Pinpoint the cell where the given text exists, returning its (X, Y) midpoint coordinate. 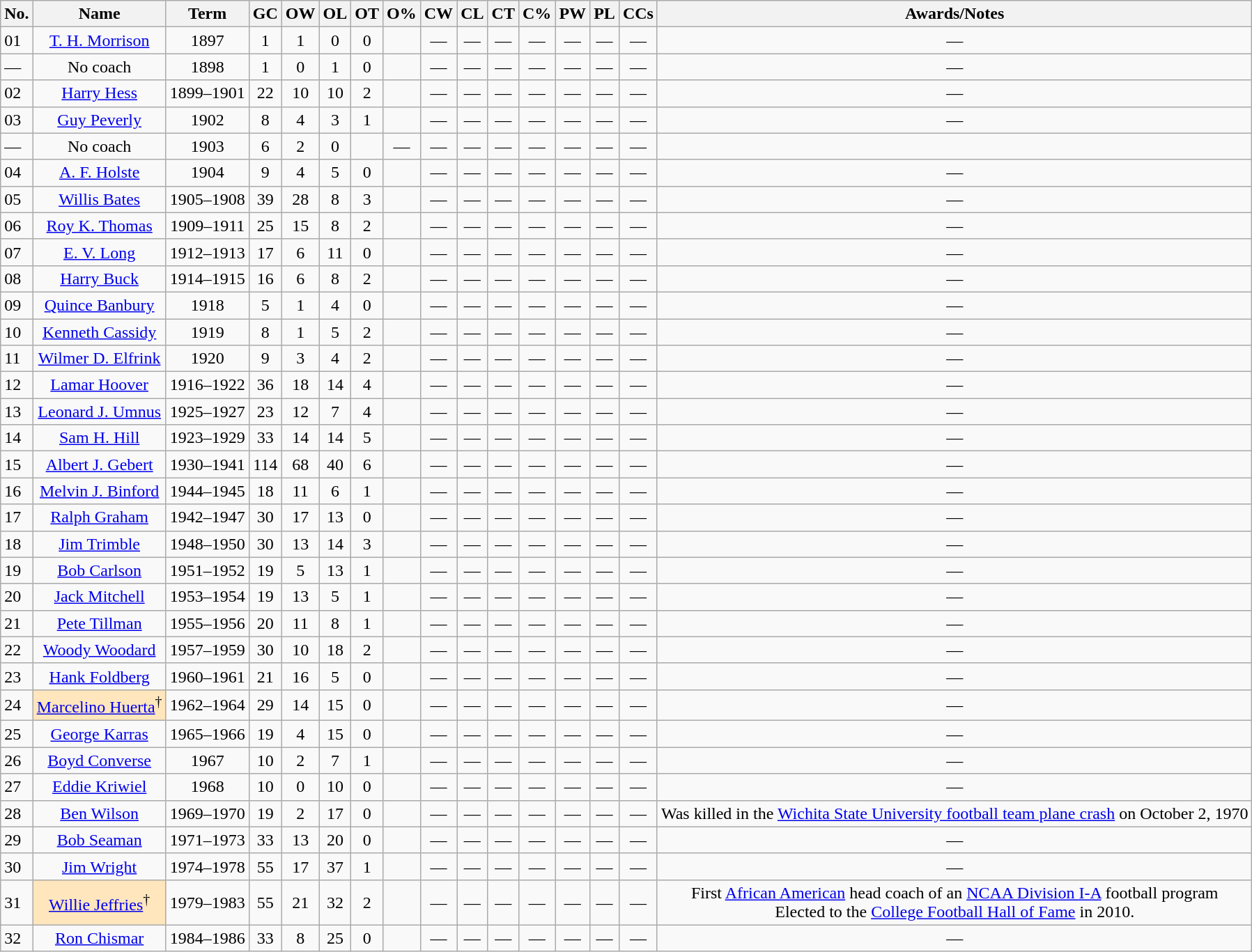
1914–1915 (208, 279)
1904 (208, 173)
Bob Carlson (99, 570)
05 (17, 199)
1923–1929 (208, 438)
1965–1966 (208, 734)
1899–1901 (208, 93)
Eddie Kriwiel (99, 787)
T. H. Morrison (99, 40)
1967 (208, 760)
E. V. Long (99, 252)
1905–1908 (208, 199)
24 (17, 705)
O% (402, 14)
1948–1950 (208, 544)
1960–1961 (208, 676)
1942–1947 (208, 517)
1898 (208, 67)
1944–1945 (208, 491)
Pete Tillman (99, 623)
PL (605, 14)
114 (265, 465)
Name (99, 14)
36 (265, 385)
Was killed in the Wichita State University football team plane crash on October 2, 1970 (955, 813)
1969–1970 (208, 813)
Lamar Hoover (99, 385)
No. (17, 14)
1984–1986 (208, 938)
1919 (208, 332)
Sam H. Hill (99, 438)
A. F. Holste (99, 173)
CT (503, 14)
1897 (208, 40)
26 (17, 760)
1920 (208, 359)
GC (265, 14)
1957–1959 (208, 650)
1968 (208, 787)
Boyd Converse (99, 760)
Quince Banbury (99, 305)
Melvin J. Binford (99, 491)
40 (335, 465)
Jim Trimble (99, 544)
68 (300, 465)
1951–1952 (208, 570)
Marcelino Huerta† (99, 705)
OW (300, 14)
Guy Peverly (99, 120)
31 (17, 903)
Ralph Graham (99, 517)
03 (17, 120)
Harry Buck (99, 279)
39 (265, 199)
1909–1911 (208, 226)
Awards/Notes (955, 14)
Kenneth Cassidy (99, 332)
37 (335, 866)
1916–1922 (208, 385)
04 (17, 173)
1918 (208, 305)
Jim Wright (99, 866)
Roy K. Thomas (99, 226)
Ben Wilson (99, 813)
CL (472, 14)
1903 (208, 146)
Willie Jeffries† (99, 903)
George Karras (99, 734)
PW (573, 14)
Woody Woodard (99, 650)
First African American head coach of an NCAA Division I-A football programElected to the College Football Hall of Fame in 2010. (955, 903)
1979–1983 (208, 903)
1955–1956 (208, 623)
08 (17, 279)
27 (17, 787)
Jack Mitchell (99, 597)
1962–1964 (208, 705)
07 (17, 252)
1974–1978 (208, 866)
1953–1954 (208, 597)
1930–1941 (208, 465)
Albert J. Gebert (99, 465)
Ron Chismar (99, 938)
06 (17, 226)
CCs (638, 14)
OT (367, 14)
C% (536, 14)
Hank Foldberg (99, 676)
Bob Seaman (99, 840)
Harry Hess (99, 93)
Willis Bates (99, 199)
1912–1913 (208, 252)
09 (17, 305)
1902 (208, 120)
Wilmer D. Elfrink (99, 359)
Term (208, 14)
1971–1973 (208, 840)
01 (17, 40)
CW (438, 14)
Leonard J. Umnus (99, 412)
02 (17, 93)
OL (335, 14)
1925–1927 (208, 412)
